Return the [X, Y] coordinate for the center point of the cell that contains the specified text.  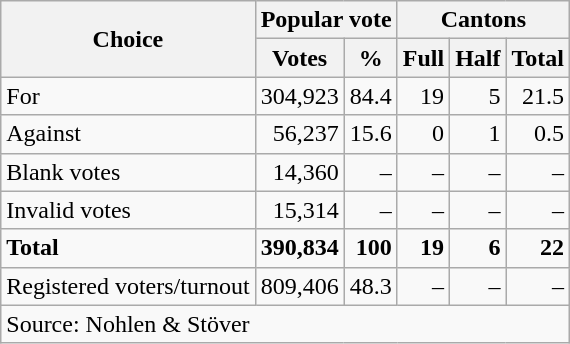
Source: Nohlen & Stöver [286, 324]
Full [423, 58]
15.6 [370, 134]
14,360 [300, 172]
Against [128, 134]
21.5 [538, 96]
0.5 [538, 134]
Cantons [483, 20]
15,314 [300, 210]
304,923 [300, 96]
Registered voters/turnout [128, 286]
100 [370, 248]
5 [478, 96]
Invalid votes [128, 210]
Choice [128, 39]
6 [478, 248]
For [128, 96]
0 [423, 134]
390,834 [300, 248]
Blank votes [128, 172]
84.4 [370, 96]
Half [478, 58]
Popular vote [326, 20]
48.3 [370, 286]
22 [538, 248]
809,406 [300, 286]
1 [478, 134]
Votes [300, 58]
% [370, 58]
56,237 [300, 134]
